Determine the (X, Y) coordinate at the center of the cell enclosing the given text.  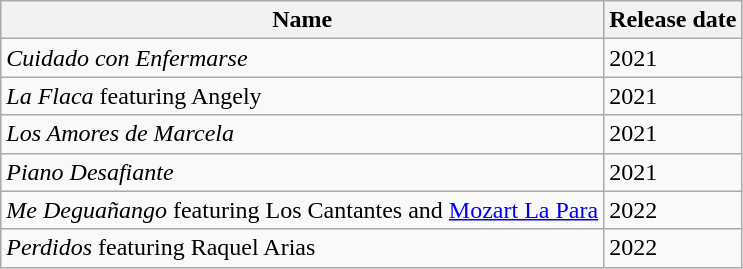
La Flaca featuring Angely (302, 96)
Piano Desafiante (302, 172)
Release date (673, 20)
Name (302, 20)
Cuidado con Enfermarse (302, 58)
Los Amores de Marcela (302, 134)
Perdidos featuring Raquel Arias (302, 248)
Me Deguañango featuring Los Cantantes and Mozart La Para (302, 210)
